Scan for the cell matching the given text and deliver its (X, Y) coordinate at center. 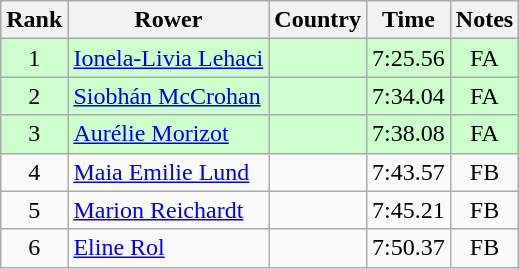
Time (409, 20)
4 (34, 172)
7:25.56 (409, 58)
Siobhán McCrohan (168, 96)
6 (34, 248)
Ionela-Livia Lehaci (168, 58)
Country (318, 20)
Notes (484, 20)
Aurélie Morizot (168, 134)
7:45.21 (409, 210)
5 (34, 210)
7:50.37 (409, 248)
Marion Reichardt (168, 210)
Maia Emilie Lund (168, 172)
1 (34, 58)
Eline Rol (168, 248)
7:38.08 (409, 134)
7:43.57 (409, 172)
2 (34, 96)
3 (34, 134)
Rank (34, 20)
7:34.04 (409, 96)
Rower (168, 20)
